Extract the (x, y) coordinate from the center of the cell holding the provided text.  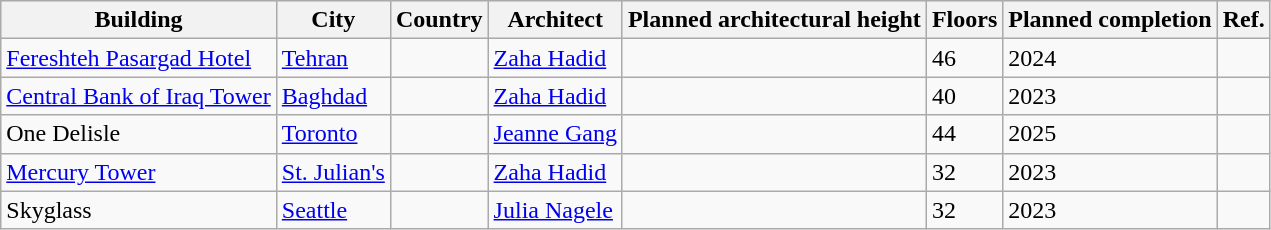
2025 (1110, 134)
City (333, 20)
St. Julian's (333, 172)
2024 (1110, 58)
Architect (555, 20)
Mercury Tower (139, 172)
Toronto (333, 134)
Ref. (1244, 20)
Planned architectural height (774, 20)
44 (964, 134)
40 (964, 96)
Skyglass (139, 210)
Central Bank of Iraq Tower (139, 96)
Seattle (333, 210)
Julia Nagele (555, 210)
Tehran (333, 58)
One Delisle (139, 134)
Floors (964, 20)
Jeanne Gang (555, 134)
Planned completion (1110, 20)
Fereshteh Pasargad Hotel (139, 58)
46 (964, 58)
Country (439, 20)
Building (139, 20)
Baghdad (333, 96)
